Capture the cell that displays the provided text and extract its (X, Y) central coordinate. 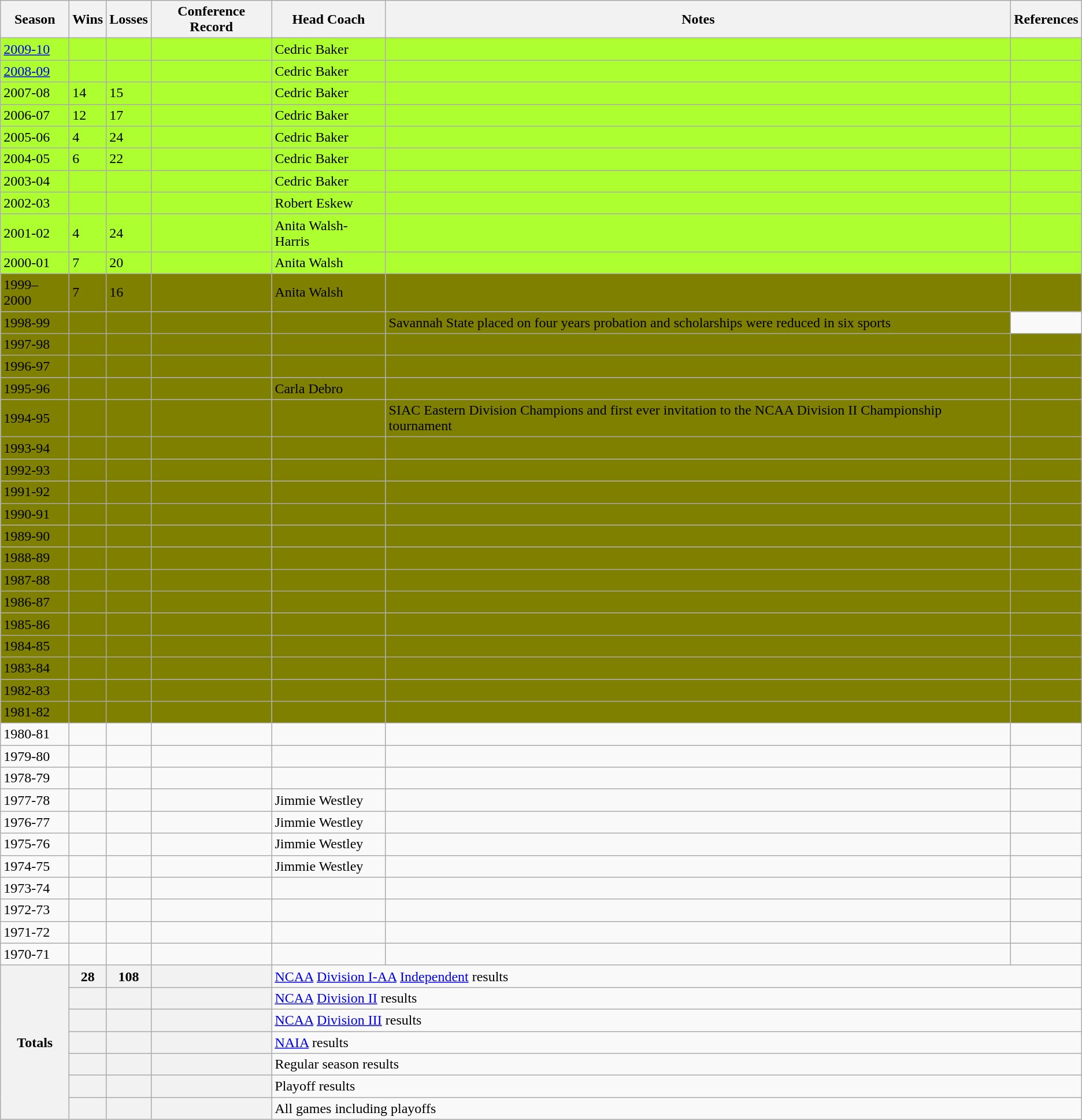
NCAA Division II results (676, 998)
22 (129, 159)
1998-99 (35, 322)
1981-82 (35, 712)
1996-97 (35, 367)
Regular season results (676, 1064)
1976-77 (35, 822)
17 (129, 115)
2007-08 (35, 93)
1995-96 (35, 389)
1972-73 (35, 910)
All games including playoffs (676, 1108)
1993-94 (35, 448)
1984-85 (35, 646)
1991-92 (35, 492)
1977-78 (35, 800)
1989-90 (35, 536)
1997-98 (35, 345)
NCAA Division I-AA Independent results (676, 976)
1983-84 (35, 668)
1974-75 (35, 866)
References (1046, 20)
15 (129, 93)
Robert Eskew (328, 203)
1973-74 (35, 888)
NAIA results (676, 1043)
1988-89 (35, 558)
Losses (129, 20)
108 (129, 976)
1980-81 (35, 734)
12 (88, 115)
1979-80 (35, 756)
1987-88 (35, 580)
2003-04 (35, 181)
1975-76 (35, 844)
1970-71 (35, 954)
SIAC Eastern Division Champions and first ever invitation to the NCAA Division II Championship tournament (698, 419)
14 (88, 93)
1982-83 (35, 690)
NCAA Division III results (676, 1020)
2008-09 (35, 71)
Totals (35, 1042)
Carla Debro (328, 389)
1978-79 (35, 778)
1971-72 (35, 932)
1999–2000 (35, 293)
28 (88, 976)
Savannah State placed on four years probation and scholarships were reduced in six sports (698, 322)
1994-95 (35, 419)
2009-10 (35, 49)
1990-91 (35, 514)
1992-93 (35, 470)
Playoff results (676, 1086)
20 (129, 263)
1986-87 (35, 602)
Anita Walsh-Harris (328, 232)
16 (129, 293)
Conference Record (211, 20)
1985-86 (35, 624)
2000-01 (35, 263)
Wins (88, 20)
Notes (698, 20)
Head Coach (328, 20)
2001-02 (35, 232)
2002-03 (35, 203)
2006-07 (35, 115)
Season (35, 20)
2005-06 (35, 137)
2004-05 (35, 159)
6 (88, 159)
